Output the [x, y] coordinate of the center of the cell containing the given text.  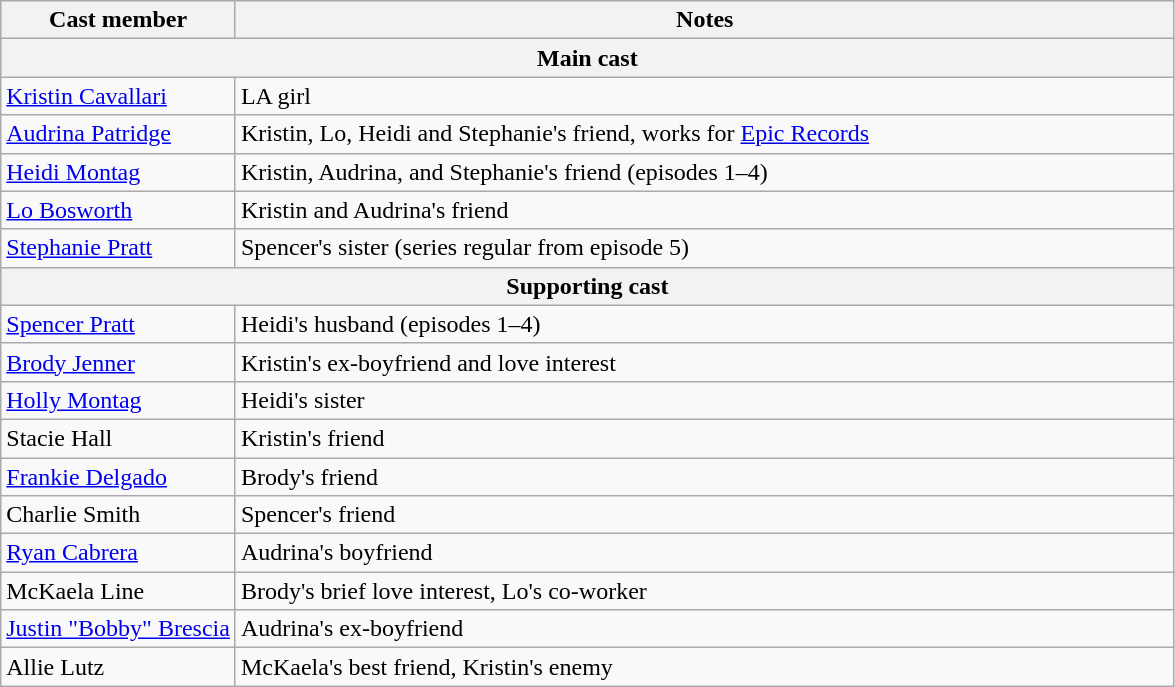
Audrina's boyfriend [704, 553]
Main cast [588, 58]
Brody's friend [704, 477]
Charlie Smith [118, 515]
Kristin, Audrina, and Stephanie's friend (episodes 1–4) [704, 172]
Notes [704, 20]
Stacie Hall [118, 438]
Heidi's husband (episodes 1–4) [704, 324]
LA girl [704, 96]
Kristin, Lo, Heidi and Stephanie's friend, works for Epic Records [704, 134]
McKaela's best friend, Kristin's enemy [704, 667]
Lo Bosworth [118, 210]
Audrina Patridge [118, 134]
Spencer Pratt [118, 324]
Audrina's ex-boyfriend [704, 629]
McKaela Line [118, 591]
Kristin Cavallari [118, 96]
Spencer's sister (series regular from episode 5) [704, 248]
Brody's brief love interest, Lo's co-worker [704, 591]
Justin "Bobby" Brescia [118, 629]
Kristin and Audrina's friend [704, 210]
Heidi Montag [118, 172]
Kristin's friend [704, 438]
Frankie Delgado [118, 477]
Brody Jenner [118, 362]
Spencer's friend [704, 515]
Supporting cast [588, 286]
Stephanie Pratt [118, 248]
Heidi's sister [704, 400]
Kristin's ex-boyfriend and love interest [704, 362]
Holly Montag [118, 400]
Allie Lutz [118, 667]
Cast member [118, 20]
Ryan Cabrera [118, 553]
